Capture the cell that displays the provided text and extract its (X, Y) central coordinate. 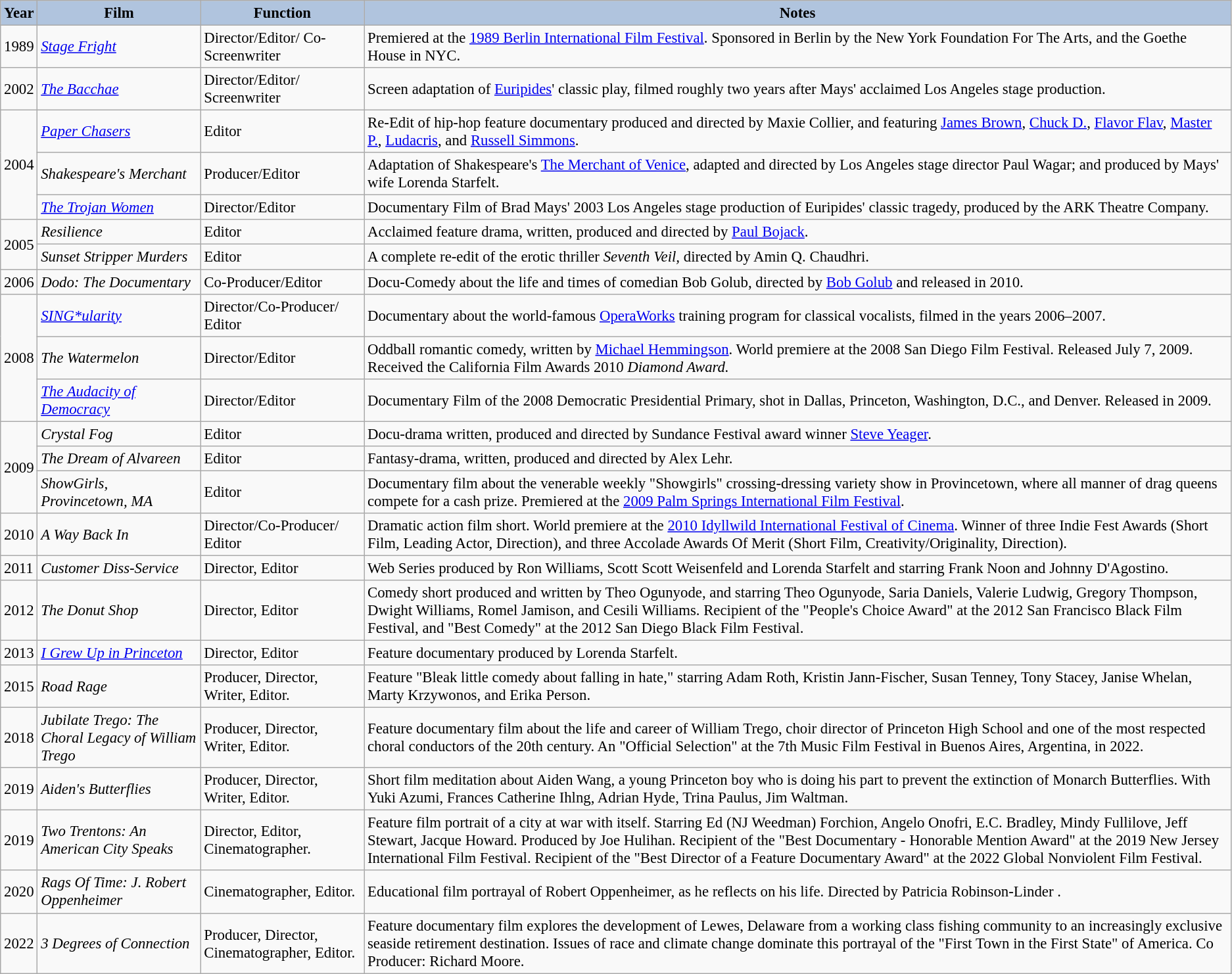
SING*ularity (119, 315)
2004 (19, 166)
1989 (19, 47)
Dodo: The Documentary (119, 282)
Function (283, 13)
2008 (19, 358)
Cinematographer, Editor. (283, 893)
Docu-Comedy about the life and times of comedian Bob Golub, directed by Bob Golub and released in 2010. (798, 282)
Screen adaptation of Euripides' classic play, filmed roughly two years after Mays' acclaimed Los Angeles stage production. (798, 89)
Premiered at the 1989 Berlin International Film Festival. Sponsored in Berlin by the New York Foundation For The Arts, and the Goethe House in NYC. (798, 47)
3 Degrees of Connection (119, 943)
Web Series produced by Ron Williams, Scott Scott Weisenfeld and Lorenda Starfelt and starring Frank Noon and Johnny D'Agostino. (798, 568)
Notes (798, 13)
Educational film portrayal of Robert Oppenheimer, as he reflects on his life. Directed by Patricia Robinson-Linder . (798, 893)
2002 (19, 89)
The Watermelon (119, 358)
Shakespeare's Merchant (119, 174)
A complete re-edit of the erotic thriller Seventh Veil, directed by Amin Q. Chaudhri. (798, 257)
Director/Editor/ Screenwriter (283, 89)
Producer/Editor (283, 174)
Two Trentons: An American City Speaks (119, 841)
ShowGirls, Provincetown, MA (119, 492)
Stage Fright (119, 47)
Documentary Film of the 2008 Democratic Presidential Primary, shot in Dallas, Princeton, Washington, D.C., and Denver. Released in 2009. (798, 400)
2018 (19, 738)
The Donut Shop (119, 611)
I Grew Up in Princeton (119, 653)
Film (119, 13)
2015 (19, 686)
Sunset Stripper Murders (119, 257)
The Audacity of Democracy (119, 400)
Customer Diss-Service (119, 568)
Co-Producer/Editor (283, 282)
2020 (19, 893)
The Bacchae (119, 89)
The Trojan Women (119, 208)
A Way Back In (119, 535)
Documentary about the world-famous OperaWorks training program for classical vocalists, filmed in the years 2006–2007. (798, 315)
2013 (19, 653)
Rags Of Time: J. Robert Oppenheimer (119, 893)
Docu-drama written, produced and directed by Sundance Festival award winner Steve Yeager. (798, 434)
Director/Editor/ Co-Screenwriter (283, 47)
2012 (19, 611)
2010 (19, 535)
2009 (19, 467)
2022 (19, 943)
2011 (19, 568)
Aiden's Butterflies (119, 789)
Documentary Film of Brad Mays' 2003 Los Angeles stage production of Euripides' classic tragedy, produced by the ARK Theatre Company. (798, 208)
2005 (19, 244)
Director, Editor, Cinematographer. (283, 841)
2006 (19, 282)
Feature documentary produced by Lorenda Starfelt. (798, 653)
Resilience (119, 232)
Crystal Fog (119, 434)
Fantasy-drama, written, produced and directed by Alex Lehr. (798, 459)
Paper Chasers (119, 131)
Road Rage (119, 686)
Year (19, 13)
The Dream of Alvareen (119, 459)
Jubilate Trego: The Choral Legacy of William Trego (119, 738)
Acclaimed feature drama, written, produced and directed by Paul Bojack. (798, 232)
Producer, Director, Cinematographer, Editor. (283, 943)
